Determine the (X, Y) coordinate at the center of the cell enclosing the given text.  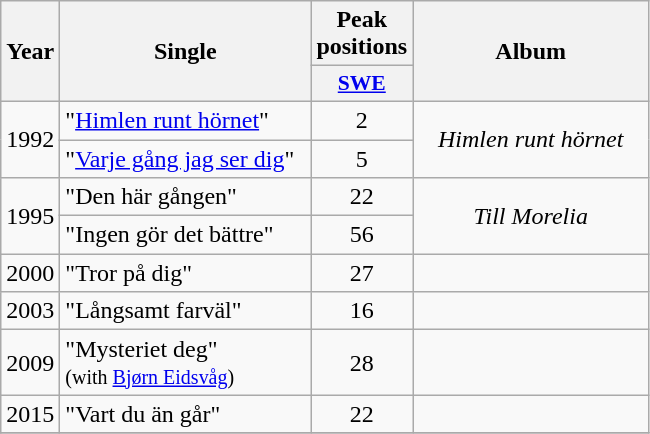
Till Morelia (531, 216)
5 (362, 159)
"Långsamt farväl" (186, 311)
Album (531, 52)
16 (362, 311)
28 (362, 362)
"Vart du än går" (186, 414)
2003 (30, 311)
Year (30, 52)
1995 (30, 216)
Peak positions (362, 34)
2015 (30, 414)
2000 (30, 273)
"Himlen runt hörnet" (186, 120)
"Varje gång jag ser dig" (186, 159)
"Ingen gör det bättre" (186, 235)
"Tror på dig" (186, 273)
1992 (30, 139)
27 (362, 273)
2009 (30, 362)
"Den här gången" (186, 197)
56 (362, 235)
Single (186, 52)
2 (362, 120)
Himlen runt hörnet (531, 139)
SWE (362, 84)
"Mysteriet deg"(with Bjørn Eidsvåg) (186, 362)
